Extract the (x, y) coordinate from the center of the cell holding the provided text.  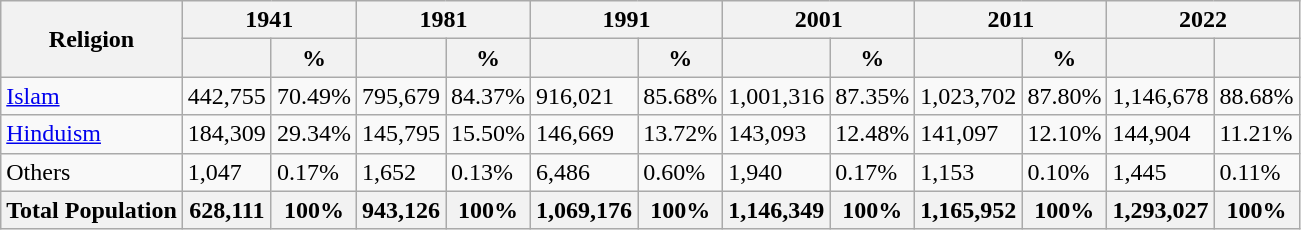
144,904 (1160, 134)
146,669 (584, 134)
1,001,316 (776, 96)
143,093 (776, 134)
0.10% (1064, 172)
70.49% (314, 96)
1,652 (400, 172)
84.37% (488, 96)
15.50% (488, 134)
943,126 (400, 210)
1,940 (776, 172)
6,486 (584, 172)
87.35% (872, 96)
145,795 (400, 134)
1,293,027 (1160, 210)
184,309 (226, 134)
Religion (92, 39)
1,023,702 (968, 96)
0.60% (680, 172)
141,097 (968, 134)
628,111 (226, 210)
1991 (627, 20)
88.68% (1256, 96)
1,146,678 (1160, 96)
85.68% (680, 96)
11.21% (1256, 134)
Islam (92, 96)
2022 (1203, 20)
795,679 (400, 96)
0.11% (1256, 172)
1,153 (968, 172)
12.10% (1064, 134)
1,165,952 (968, 210)
2001 (819, 20)
13.72% (680, 134)
1981 (443, 20)
1941 (269, 20)
12.48% (872, 134)
442,755 (226, 96)
916,021 (584, 96)
1,445 (1160, 172)
0.13% (488, 172)
Others (92, 172)
2011 (1011, 20)
Hinduism (92, 134)
29.34% (314, 134)
87.80% (1064, 96)
1,069,176 (584, 210)
Total Population (92, 210)
1,146,349 (776, 210)
1,047 (226, 172)
